Determine the (x, y) coordinate at the center of the cell enclosing the given text.  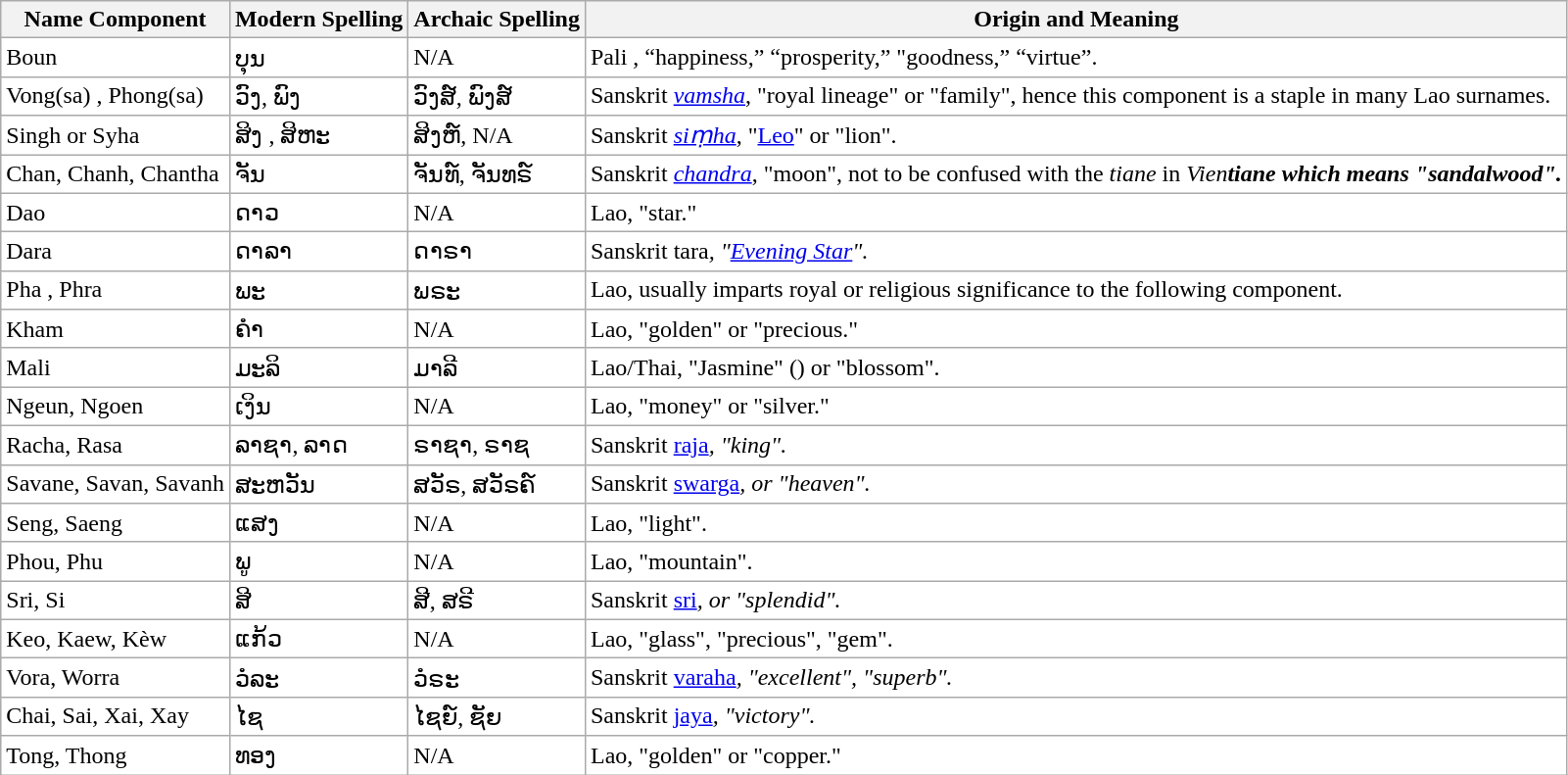
Sri, Si (116, 601)
ຈັນທ໌, ຈັນທຣ໌ (498, 174)
Dara (116, 252)
Savane, Savan, Savanh (116, 484)
Lao, "golden" or "precious." (1075, 329)
Archaic Spelling (498, 20)
ດາຣາ (498, 252)
ມະລິ (318, 367)
Sanskrit siṃha, "Leo" or "lion". (1075, 135)
ແກ້ວ (318, 639)
Kham (116, 329)
ດາວ (318, 213)
Racha, Rasa (116, 445)
Mali (116, 367)
Pali , “happiness,” “prosperity,” "goodness,” “virtue”. (1075, 58)
ວໍຣະ (498, 678)
ໄຊຍ໌, ຊັຍ (498, 716)
Pha , Phra (116, 290)
ພຣະ (498, 290)
Sanskrit tara, "Evening Star". (1075, 252)
ສິງຫ໌, N/A (498, 135)
Singh or Syha (116, 135)
ລາຊາ, ລາດ (318, 445)
Ngeun, Ngoen (116, 407)
Chan, Chanh, Chantha (116, 174)
Boun (116, 58)
ຈັນ (318, 174)
ສວັຣ, ສວັຣຄ໌ (498, 484)
ມາລີ (498, 367)
Lao, "star." (1075, 213)
Sanskrit vamsha, "royal lineage" or "family", hence this component is a staple in many Lao surnames. (1075, 96)
ຄຳ (318, 329)
ວົງ, ພົງ (318, 96)
Origin and Meaning (1075, 20)
Lao, "golden" or "copper." (1075, 755)
Phou, Phu (116, 561)
Lao, "mountain". (1075, 561)
ວົງສ໌, ພົງສ໌ (498, 96)
ສະຫວັນ (318, 484)
Sanskrit swarga, or "heaven". (1075, 484)
Keo, Kaew, Kèw (116, 639)
ເງິນ (318, 407)
Sanskrit sri, or "splendid". (1075, 601)
Vong(sa) , Phong(sa) (116, 96)
ດາລາ (318, 252)
Lao, "glass", "precious", "gem". (1075, 639)
Chai, Sai, Xai, Xay (116, 716)
Lao/Thai, "Jasmine" () or "blossom". (1075, 367)
Dao (116, 213)
Lao, "light". (1075, 523)
ຣາຊາ, ຣາຊ (498, 445)
ທອງ (318, 755)
ແສງ (318, 523)
Sanskrit jaya, "victory". (1075, 716)
ສີ, ສຣີ (498, 601)
ພູ (318, 561)
Seng, Saeng (116, 523)
Name Component (116, 20)
ພະ (318, 290)
Lao, "money" or "silver." (1075, 407)
ສີ (318, 601)
Sanskrit raja, "king". (1075, 445)
Sanskrit varaha, "excellent", "superb". (1075, 678)
Lao, usually imparts royal or religious significance to the following component. (1075, 290)
ສິງ , ສິຫະ (318, 135)
Sanskrit chandra, "moon", not to be confused with the tiane in Vientiane which means "sandalwood". (1075, 174)
Vora, Worra (116, 678)
ບຸນ (318, 58)
Modern Spelling (318, 20)
ໄຊ (318, 716)
Tong, Thong (116, 755)
ວໍລະ (318, 678)
